From the cell containing the given text, extract its center point as (x, y) coordinate. 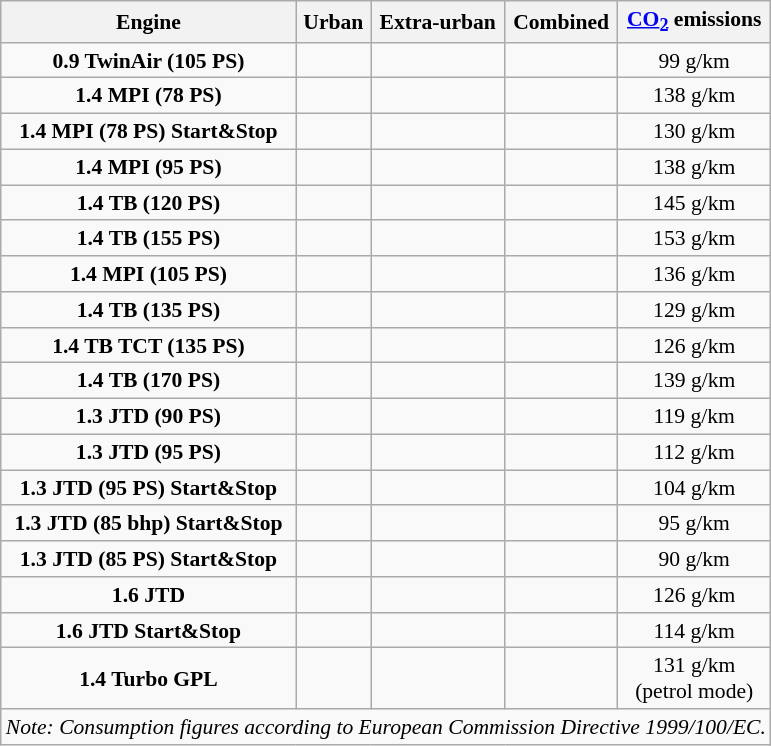
1.6 JTD (148, 595)
1.4 TB TCT (135 PS) (148, 346)
1.4 MPI (78 PS) (148, 96)
90 g/km (694, 559)
CO2 emissions (694, 22)
130 g/km (694, 132)
1.3 JTD (85 bhp) Start&Stop (148, 524)
Note: Consumption figures according to European Commission Directive 1999/100/EC. (386, 727)
129 g/km (694, 310)
1.4 TB (170 PS) (148, 381)
1.3 JTD (95 PS) (148, 452)
Combined (562, 22)
136 g/km (694, 274)
104 g/km (694, 488)
Extra-urban (438, 22)
1.4 TB (135 PS) (148, 310)
1.4 MPI (78 PS) Start&Stop (148, 132)
153 g/km (694, 239)
145 g/km (694, 203)
0.9 TwinAir (105 PS) (148, 61)
139 g/km (694, 381)
1.4 MPI (105 PS) (148, 274)
Engine (148, 22)
1.3 JTD (90 PS) (148, 417)
95 g/km (694, 524)
112 g/km (694, 452)
1.4 MPI (95 PS) (148, 167)
99 g/km (694, 61)
131 g/km(petrol mode) (694, 678)
Urban (333, 22)
1.6 JTD Start&Stop (148, 631)
114 g/km (694, 631)
1.4 TB (120 PS) (148, 203)
1.4 Turbo GPL (148, 678)
1.3 JTD (85 PS) Start&Stop (148, 559)
119 g/km (694, 417)
1.4 TB (155 PS) (148, 239)
1.3 JTD (95 PS) Start&Stop (148, 488)
